From the cell containing the given text, extract its center point as [X, Y] coordinate. 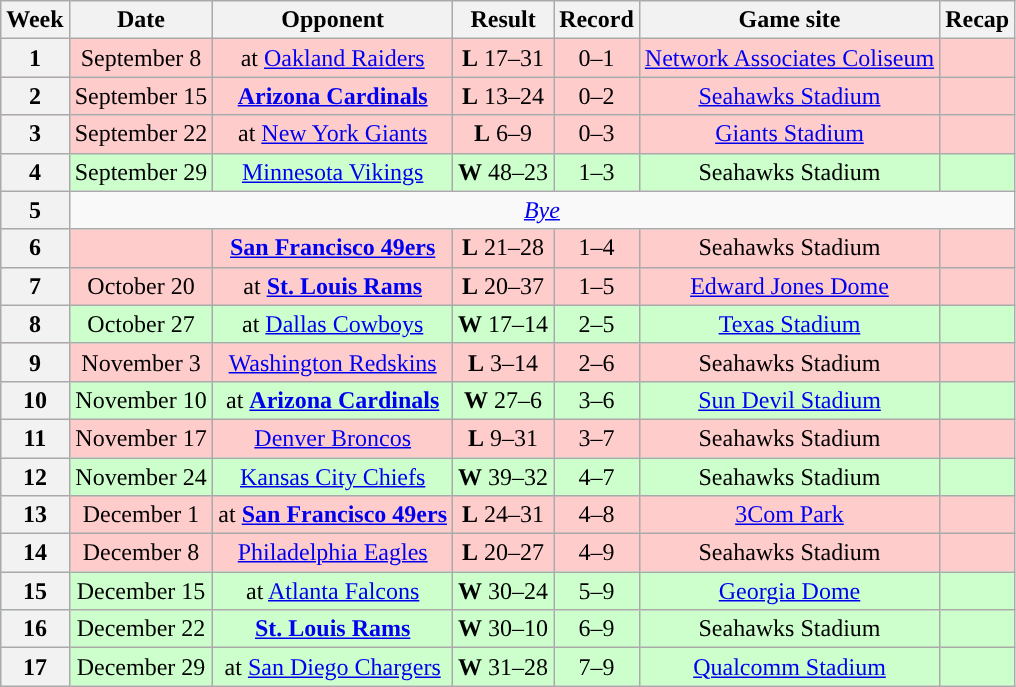
November 24 [141, 477]
0–3 [597, 134]
Qualcomm Stadium [789, 667]
at Atlanta Falcons [333, 591]
Washington Redskins [333, 362]
Result [504, 20]
September 29 [141, 172]
Recap [978, 20]
November 17 [141, 438]
Philadelphia Eagles [333, 553]
L 20–27 [504, 553]
3 [35, 134]
3–7 [597, 438]
W 17–14 [504, 324]
Arizona Cardinals [333, 96]
Texas Stadium [789, 324]
3Com Park [789, 515]
11 [35, 438]
W 31–28 [504, 667]
7–9 [597, 667]
W 27–6 [504, 400]
4–7 [597, 477]
December 29 [141, 667]
W 30–24 [504, 591]
0–2 [597, 96]
1–4 [597, 248]
L 24–31 [504, 515]
4–8 [597, 515]
0–1 [597, 58]
Sun Devil Stadium [789, 400]
4 [35, 172]
2–5 [597, 324]
Georgia Dome [789, 591]
L 20–37 [504, 286]
6 [35, 248]
L 9–31 [504, 438]
at Dallas Cowboys [333, 324]
October 27 [141, 324]
L 6–9 [504, 134]
9 [35, 362]
San Francisco 49ers [333, 248]
Denver Broncos [333, 438]
November 10 [141, 400]
3–6 [597, 400]
14 [35, 553]
W 48–23 [504, 172]
12 [35, 477]
1–3 [597, 172]
Bye [542, 210]
Record [597, 20]
December 15 [141, 591]
L 13–24 [504, 96]
at New York Giants [333, 134]
at San Francisco 49ers [333, 515]
5–9 [597, 591]
5 [35, 210]
at St. Louis Rams [333, 286]
Game site [789, 20]
1 [35, 58]
W 39–32 [504, 477]
10 [35, 400]
Opponent [333, 20]
6–9 [597, 629]
Kansas City Chiefs [333, 477]
L 21–28 [504, 248]
17 [35, 667]
Edward Jones Dome [789, 286]
St. Louis Rams [333, 629]
1–5 [597, 286]
December 1 [141, 515]
W 30–10 [504, 629]
13 [35, 515]
2 [35, 96]
September 8 [141, 58]
at Oakland Raiders [333, 58]
December 8 [141, 553]
4–9 [597, 553]
Network Associates Coliseum [789, 58]
2–6 [597, 362]
L 17–31 [504, 58]
at Arizona Cardinals [333, 400]
15 [35, 591]
October 20 [141, 286]
September 15 [141, 96]
7 [35, 286]
Week [35, 20]
Giants Stadium [789, 134]
November 3 [141, 362]
September 22 [141, 134]
Minnesota Vikings [333, 172]
Date [141, 20]
at San Diego Chargers [333, 667]
8 [35, 324]
L 3–14 [504, 362]
16 [35, 629]
December 22 [141, 629]
